Pinpoint the cell where the given text exists, returning its [X, Y] midpoint coordinate. 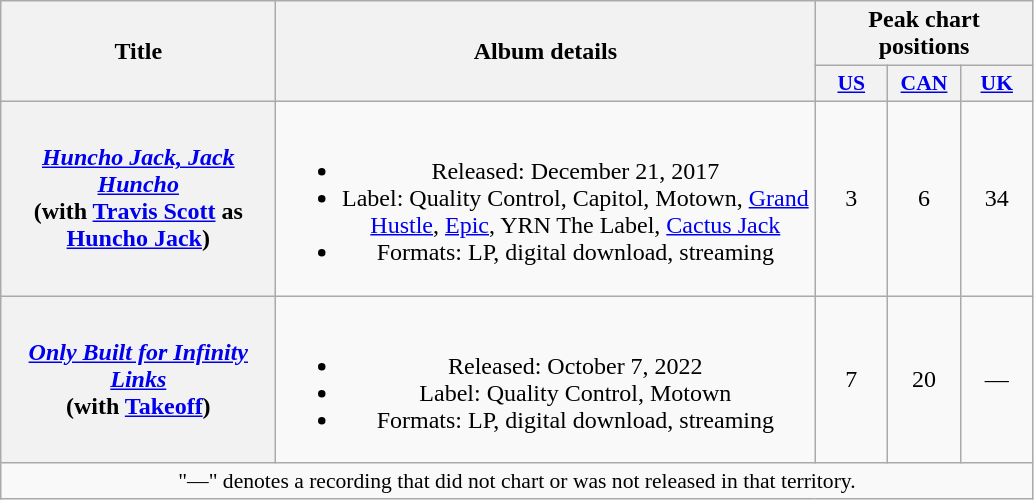
6 [924, 198]
"—" denotes a recording that did not chart or was not released in that territory. [517, 481]
UK [996, 84]
Released: October 7, 2022Label: Quality Control, MotownFormats: LP, digital download, streaming [546, 380]
Title [138, 52]
Peak chart positions [924, 34]
Huncho Jack, Jack Huncho(with Travis Scott as Huncho Jack) [138, 198]
CAN [924, 84]
— [996, 380]
34 [996, 198]
Album details [546, 52]
20 [924, 380]
Only Built for Infinity Links(with Takeoff) [138, 380]
3 [852, 198]
7 [852, 380]
US [852, 84]
